Pinpoint the cell where the given text exists, returning its [x, y] midpoint coordinate. 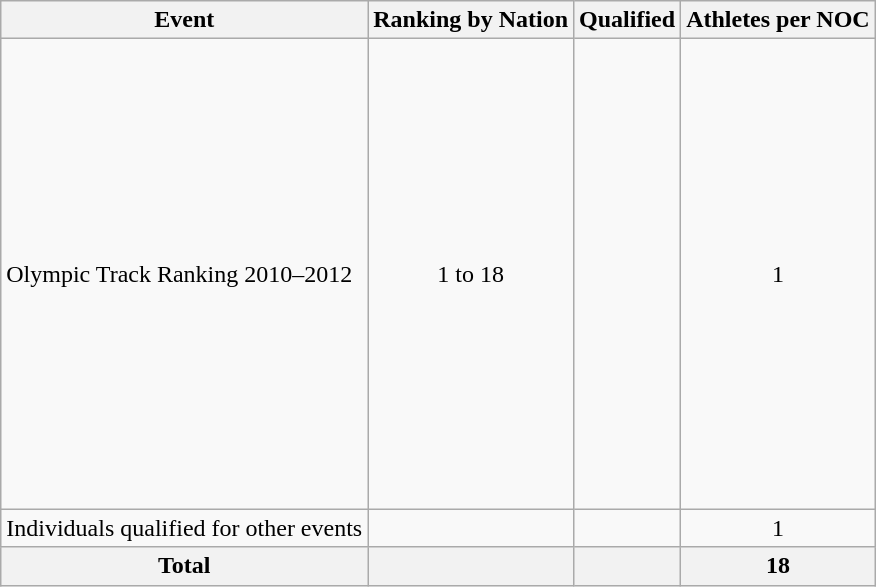
Athletes per NOC [778, 20]
1 to 18 [471, 274]
Ranking by Nation [471, 20]
Individuals qualified for other events [184, 528]
Total [184, 566]
18 [778, 566]
Event [184, 20]
Qualified [628, 20]
Olympic Track Ranking 2010–2012 [184, 274]
